For the text-containing cell, return its midpoint in (x, y) coordinate format. 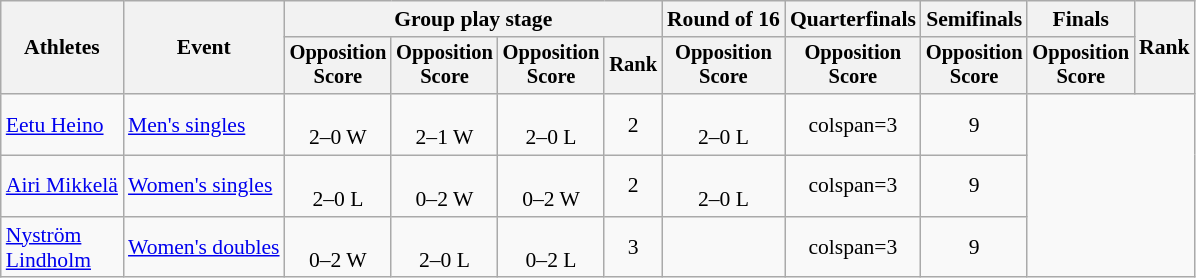
Semifinals (974, 19)
Airi Mikkelä (62, 186)
Women's singles (204, 186)
Finals (1080, 19)
2–1 W (444, 124)
3 (633, 248)
Event (204, 48)
Men's singles (204, 124)
Group play stage (474, 19)
Round of 16 (724, 19)
Athletes (62, 48)
Quarterfinals (853, 19)
Eetu Heino (62, 124)
NyströmLindholm (62, 248)
2–0 W (338, 124)
0–2 L (552, 248)
Women's doubles (204, 248)
